Return [X, Y] of the center of cell containing provided text 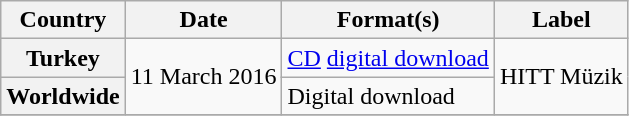
Label [561, 20]
Country [63, 20]
CD digital download [388, 58]
Format(s) [388, 20]
HITT Müzik [561, 77]
Date [204, 20]
11 March 2016 [204, 77]
Worldwide [63, 96]
Digital download [388, 96]
Turkey [63, 58]
